Identify which cell holds the provided text, then report its (x, y) central coordinate. 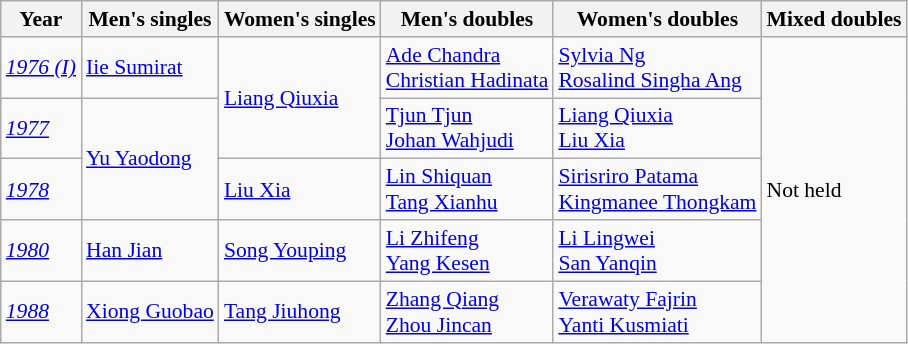
Iie Sumirat (150, 68)
Yu Yaodong (150, 159)
Liang Qiuxia (300, 98)
Ade Chandra Christian Hadinata (468, 68)
Han Jian (150, 250)
Men's singles (150, 19)
1978 (41, 190)
1977 (41, 128)
Verawaty Fajrin Yanti Kusmiati (657, 312)
Tjun Tjun Johan Wahjudi (468, 128)
Liang Qiuxia Liu Xia (657, 128)
Mixed doubles (834, 19)
Sirisriro Patama Kingmanee Thongkam (657, 190)
1988 (41, 312)
Li Zhifeng Yang Kesen (468, 250)
Women's singles (300, 19)
Not held (834, 190)
Zhang Qiang Zhou Jincan (468, 312)
Liu Xia (300, 190)
Men's doubles (468, 19)
Song Youping (300, 250)
Lin Shiquan Tang Xianhu (468, 190)
Women's doubles (657, 19)
Sylvia Ng Rosalind Singha Ang (657, 68)
Li Lingwei San Yanqin (657, 250)
Tang Jiuhong (300, 312)
Year (41, 19)
1980 (41, 250)
1976 (I) (41, 68)
Xiong Guobao (150, 312)
